Identify which cell holds the provided text, then report its (x, y) central coordinate. 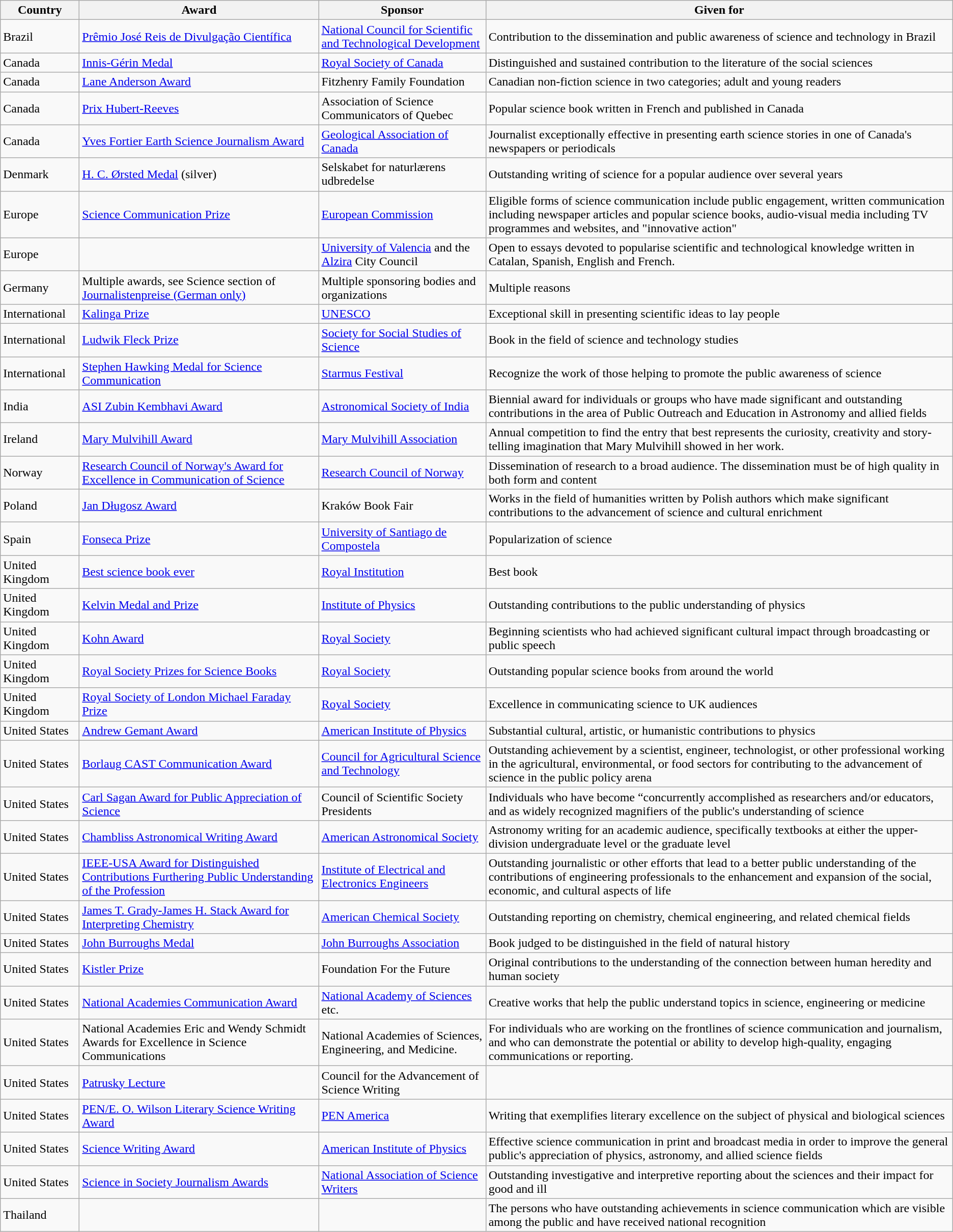
Sponsor (402, 10)
Council of Scientific Society Presidents (402, 803)
Creative works that help the public understand topics in science, engineering or medicine (719, 1003)
PEN/E. O. Wilson Literary Science Writing Award (199, 1116)
Book judged to be distinguished in the field of natural history (719, 943)
Council for the Advancement of Science Writing (402, 1082)
Open to essays devoted to popularise scientific and technological knowledge written in Catalan, Spanish, English and French. (719, 255)
Recognize the work of those helping to promote the public awareness of science (719, 373)
Science Writing Award (199, 1149)
National Academy of Sciences etc. (402, 1003)
Mary Mulvihill Association (402, 440)
Substantial cultural, artistic, or humanistic contributions to physics (719, 731)
Royal Institution (402, 572)
Prix Hubert-Reeves (199, 108)
Royal Society Prizes for Science Books (199, 671)
Chambliss Astronomical Writing Award (199, 837)
Kelvin Medal and Prize (199, 605)
Carl Sagan Award for Public Appreciation of Science (199, 803)
Multiple awards, see Science section of Journalistenpreise (German only) (199, 287)
Science Communication Prize (199, 214)
Writing that exemplifies literary excellence on the subject of physical and biological sciences (719, 1116)
Canadian non-fiction science in two categories; adult and young readers (719, 82)
Multiple reasons (719, 287)
Norway (40, 472)
Astronomical Society of India (402, 406)
Stephen Hawking Medal for Science Communication (199, 373)
University of Santiago de Compostela (402, 539)
Poland (40, 506)
Outstanding contributions to the public understanding of physics (719, 605)
Institute of Physics (402, 605)
Denmark (40, 174)
Royal Society of Canada (402, 63)
Dissemination of research to a broad audience. The dissemination must be of high quality in both form and content (719, 472)
Ireland (40, 440)
Fonseca Prize (199, 539)
John Burroughs Association (402, 943)
James T. Grady-James H. Stack Award for Interpreting Chemistry (199, 916)
PEN America (402, 1116)
National Academies of Sciences, Engineering, and Medicine. (402, 1043)
Ludwik Fleck Prize (199, 340)
Foundation For the Future (402, 969)
Kohn Award (199, 638)
Borlaug CAST Communication Award (199, 764)
University of Valencia and the Alzira City Council (402, 255)
Book in the field of science and technology studies (719, 340)
Patrusky Lecture (199, 1082)
Beginning scientists who had achieved significant cultural impact through broadcasting or public speech (719, 638)
Distinguished and sustained contribution to the literature of the social sciences (719, 63)
Royal Society of London Michael Faraday Prize (199, 705)
Popular science book written in French and published in Canada (719, 108)
UNESCO (402, 314)
American Chemical Society (402, 916)
Lane Anderson Award (199, 82)
Brazil (40, 37)
H. C. Ørsted Medal (silver) (199, 174)
Outstanding popular science books from around the world (719, 671)
Geological Association of Canada (402, 142)
Astronomy writing for an academic audience, specifically textbooks at either the upper-division undergraduate level or the graduate level (719, 837)
Institute of Electrical and Electronics Engineers (402, 877)
National Association of Science Writers (402, 1182)
Award (199, 10)
Original contributions to the understanding of the connection between human heredity and human society (719, 969)
Outstanding reporting on chemistry, chemical engineering, and related chemical fields (719, 916)
Kistler Prize (199, 969)
Mary Mulvihill Award (199, 440)
Selskabet for naturlærens udbredelse (402, 174)
Research Council of Norway's Award for Excellence in Communication of Science (199, 472)
Popularization of science (719, 539)
Best science book ever (199, 572)
Andrew Gemant Award (199, 731)
Innis-Gérin Medal (199, 63)
American Astronomical Society (402, 837)
Country (40, 10)
Yves Fortier Earth Science Journalism Award (199, 142)
Excellence in communicating science to UK audiences (719, 705)
Given for (719, 10)
Jan Długosz Award (199, 506)
Outstanding investigative and interpretive reporting about the sciences and their impact for good and ill (719, 1182)
Outstanding writing of science for a popular audience over several years (719, 174)
Society for Social Studies of Science (402, 340)
Research Council of Norway (402, 472)
Exceptional skill in presenting scientific ideas to lay people (719, 314)
Journalist exceptionally effective in presenting earth science stories in one of Canada's newspapers or periodicals (719, 142)
ASI Zubin Kembhavi Award (199, 406)
Association of Science Communicators of Quebec (402, 108)
John Burroughs Medal (199, 943)
Works in the field of humanities written by Polish authors which make significant contributions to the advancement of science and cultural enrichment (719, 506)
Spain (40, 539)
Germany (40, 287)
IEEE-USA Award for Distinguished Contributions Furthering Public Understanding of the Profession (199, 877)
Contribution to the dissemination and public awareness of science and technology in Brazil (719, 37)
Council for Agricultural Science and Technology (402, 764)
Prêmio José Reis de Divulgação Científica (199, 37)
National Council for Scientific and Technological Development (402, 37)
The persons who have outstanding achievements in science communication which are visible among the public and have received national recognition (719, 1215)
European Commission (402, 214)
Fitzhenry Family Foundation (402, 82)
Best book (719, 572)
Multiple sponsoring bodies and organizations (402, 287)
Science in Society Journalism Awards (199, 1182)
India (40, 406)
Kalinga Prize (199, 314)
Starmus Festival (402, 373)
Thailand (40, 1215)
National Academies Communication Award (199, 1003)
Kraków Book Fair (402, 506)
National Academies Eric and Wendy Schmidt Awards for Excellence in Science Communications (199, 1043)
